Scan for the cell matching the given text and deliver its (X, Y) coordinate at center. 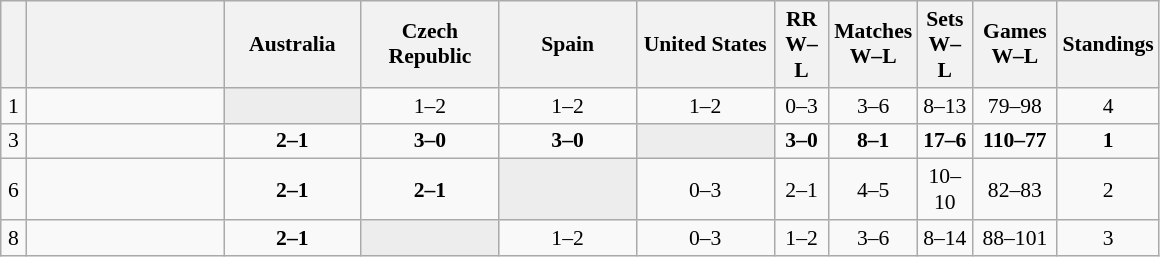
Australia (293, 44)
8 (14, 238)
Games W–L (1014, 44)
6 (14, 190)
110–77 (1014, 141)
Czech Republic (430, 44)
8–13 (944, 106)
88–101 (1014, 238)
Spain (568, 44)
Matches W–L (873, 44)
Standings (1108, 44)
2 (1108, 190)
Sets W–L (944, 44)
82–83 (1014, 190)
RR W–L (802, 44)
4–5 (873, 190)
8–14 (944, 238)
79–98 (1014, 106)
United States (705, 44)
10–10 (944, 190)
8–1 (873, 141)
4 (1108, 106)
17–6 (944, 141)
